Return (X, Y) of the center of cell containing provided text 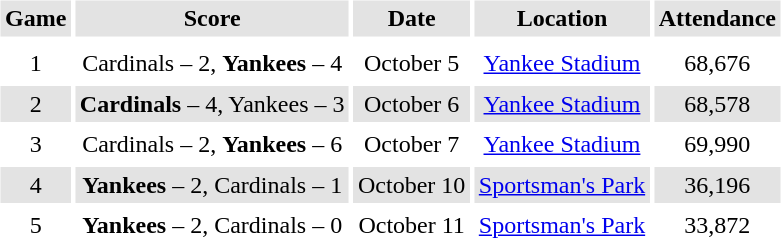
Location (562, 18)
Score (212, 18)
4 (35, 185)
68,578 (717, 104)
1 (35, 64)
October 5 (412, 64)
Cardinals – 2, Yankees – 6 (212, 144)
36,196 (717, 185)
Attendance (717, 18)
Cardinals – 4, Yankees – 3 (212, 104)
2 (35, 104)
October 10 (412, 185)
Sportsman's Park (562, 185)
69,990 (717, 144)
Date (412, 18)
Cardinals – 2, Yankees – 4 (212, 64)
Game (35, 18)
3 (35, 144)
Yankees – 2, Cardinals – 1 (212, 185)
October 7 (412, 144)
68,676 (717, 64)
October 6 (412, 104)
